From the cell containing the given text, extract its center point as (x, y) coordinate. 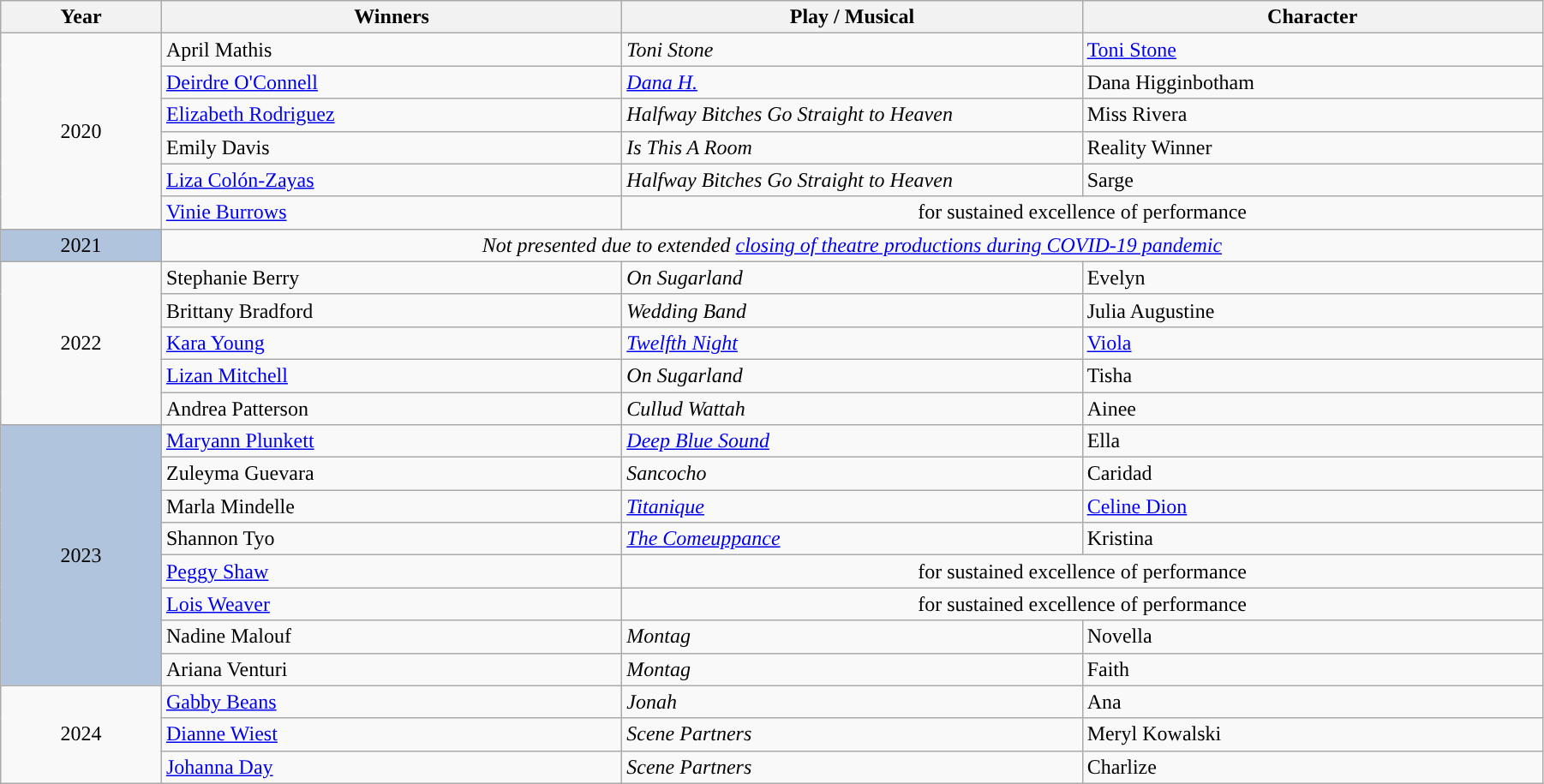
The Comeuppance (852, 539)
2023 (81, 555)
Winners (391, 17)
Jonah (852, 702)
Lizan Mitchell (391, 375)
Vinie Burrows (391, 212)
Brittany Bradford (391, 310)
Reality Winner (1313, 147)
Peggy Shaw (391, 572)
Wedding Band (852, 310)
Charlize (1313, 767)
2022 (81, 343)
Gabby Beans (391, 702)
Sancocho (852, 474)
Dana Higginbotham (1313, 82)
Ana (1313, 702)
Is This A Room (852, 147)
Viola (1313, 343)
Deirdre O'Connell (391, 82)
Play / Musical (852, 17)
Andrea Patterson (391, 409)
Novella (1313, 637)
Tisha (1313, 375)
Shannon Tyo (391, 539)
Year (81, 17)
2021 (81, 245)
Character (1313, 17)
Not presented due to extended closing of theatre productions during COVID-19 pandemic (852, 245)
Dianne Wiest (391, 734)
Marla Mindelle (391, 506)
Evelyn (1313, 278)
Elizabeth Rodriguez (391, 115)
Sarge (1313, 180)
Emily Davis (391, 147)
Ella (1313, 441)
Celine Dion (1313, 506)
Julia Augustine (1313, 310)
Ainee (1313, 409)
2020 (81, 131)
Miss Rivera (1313, 115)
Johanna Day (391, 767)
Ariana Venturi (391, 669)
Stephanie Berry (391, 278)
Lois Weaver (391, 604)
April Mathis (391, 50)
Twelfth Night (852, 343)
Caridad (1313, 474)
Cullud Wattah (852, 409)
Liza Colón-Zayas (391, 180)
Zuleyma Guevara (391, 474)
Dana H. (852, 82)
Meryl Kowalski (1313, 734)
Titanique (852, 506)
Maryann Plunkett (391, 441)
Faith (1313, 669)
Nadine Malouf (391, 637)
Kara Young (391, 343)
Deep Blue Sound (852, 441)
2024 (81, 734)
Kristina (1313, 539)
